Scan for the cell matching the given text and deliver its (X, Y) coordinate at center. 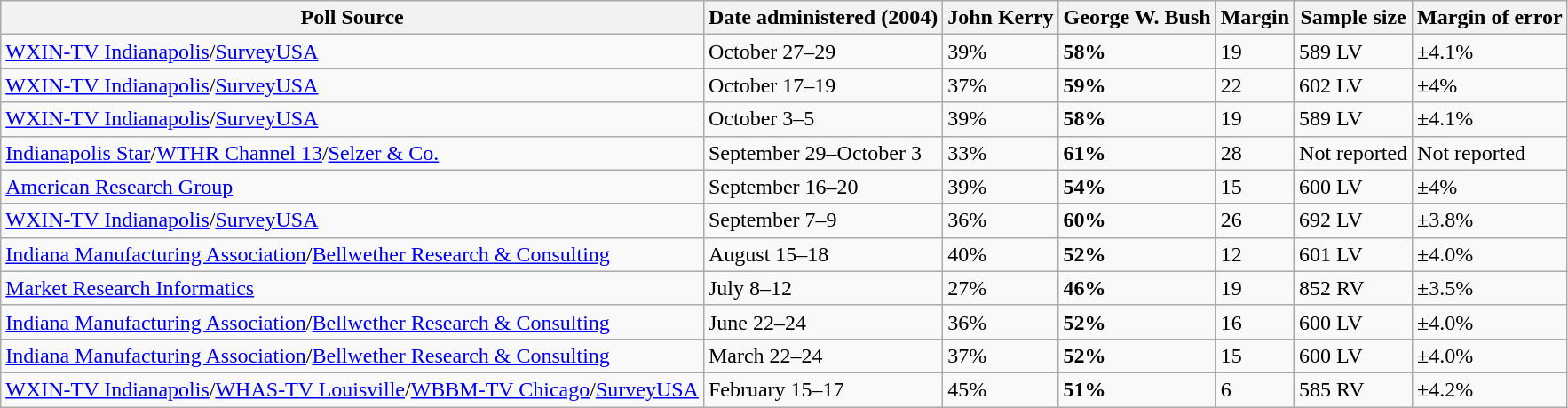
61% (1136, 153)
October 17–19 (822, 85)
September 7–9 (822, 220)
6 (1255, 389)
George W. Bush (1136, 18)
60% (1136, 220)
28 (1255, 153)
October 27–29 (822, 52)
March 22–24 (822, 356)
American Research Group (352, 187)
46% (1136, 288)
±4.2% (1490, 389)
33% (1001, 153)
Margin (1255, 18)
July 8–12 (822, 288)
Margin of error (1490, 18)
585 RV (1353, 389)
±3.5% (1490, 288)
Market Research Informatics (352, 288)
26 (1255, 220)
Sample size (1353, 18)
Poll Source (352, 18)
692 LV (1353, 220)
601 LV (1353, 254)
September 29–October 3 (822, 153)
John Kerry (1001, 18)
±3.8% (1490, 220)
12 (1255, 254)
WXIN-TV Indianapolis/WHAS-TV Louisville/WBBM-TV Chicago/SurveyUSA (352, 389)
54% (1136, 187)
22 (1255, 85)
51% (1136, 389)
16 (1255, 322)
October 3–5 (822, 119)
602 LV (1353, 85)
852 RV (1353, 288)
40% (1001, 254)
Indianapolis Star/WTHR Channel 13/Selzer & Co. (352, 153)
February 15–17 (822, 389)
27% (1001, 288)
Date administered (2004) (822, 18)
59% (1136, 85)
August 15–18 (822, 254)
June 22–24 (822, 322)
September 16–20 (822, 187)
45% (1001, 389)
